Find where the given text appears and provide that cell's center as (X, Y) coordinate. 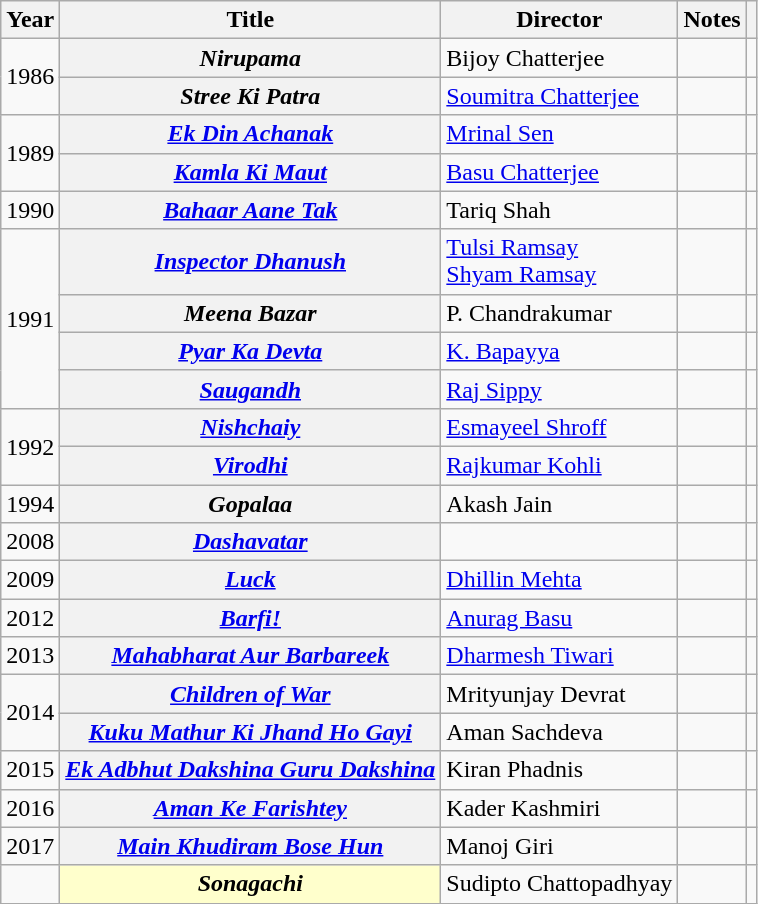
Pyar Ka Devta (250, 351)
K. Bapayya (560, 351)
Gopalaa (250, 503)
2012 (30, 618)
Saugandh (250, 389)
Tariq Shah (560, 210)
1986 (30, 77)
1992 (30, 446)
Director (560, 20)
Inspector Dhanush (250, 262)
Main Khudiram Bose Hun (250, 846)
Sudipto Chattopadhyay (560, 884)
Meena Bazar (250, 313)
Ek Adbhut Dakshina Guru Dakshina (250, 770)
Stree Ki Patra (250, 96)
Soumitra Chatterjee (560, 96)
2015 (30, 770)
Esmayeel Shroff (560, 427)
Anurag Basu (560, 618)
Mahabharat Aur Barbareek (250, 656)
Raj Sippy (560, 389)
Sonagachi (250, 884)
1994 (30, 503)
Nirupama (250, 58)
Virodhi (250, 465)
Kamla Ki Maut (250, 172)
Rajkumar Kohli (560, 465)
2017 (30, 846)
Tulsi RamsayShyam Ramsay (560, 262)
Luck (250, 580)
Dashavatar (250, 542)
Nishchaiy (250, 427)
2014 (30, 713)
Notes (712, 20)
Title (250, 20)
1989 (30, 153)
Basu Chatterjee (560, 172)
Dhillin Mehta (560, 580)
Year (30, 20)
Aman Sachdeva (560, 732)
Children of War (250, 694)
Barfi! (250, 618)
1991 (30, 318)
2008 (30, 542)
2016 (30, 808)
2013 (30, 656)
Bahaar Aane Tak (250, 210)
Dharmesh Tiwari (560, 656)
P. Chandrakumar (560, 313)
Kuku Mathur Ki Jhand Ho Gayi (250, 732)
Aman Ke Farishtey (250, 808)
Mrityunjay Devrat (560, 694)
Mrinal Sen (560, 134)
Ek Din Achanak (250, 134)
Akash Jain (560, 503)
Bijoy Chatterjee (560, 58)
1990 (30, 210)
Manoj Giri (560, 846)
Kiran Phadnis (560, 770)
2009 (30, 580)
Kader Kashmiri (560, 808)
